Search for the cell housing the specified text and yield its [x, y] center coordinate. 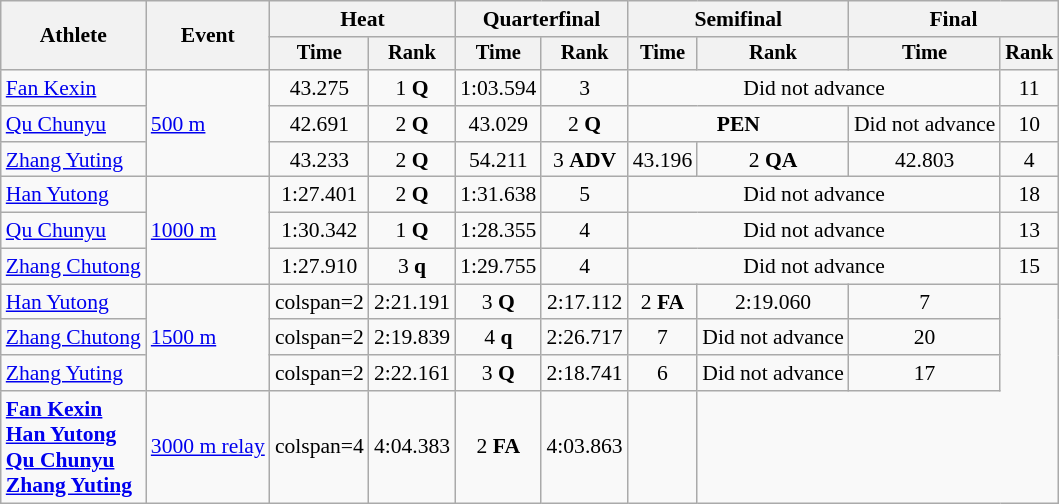
10 [1029, 124]
1:31.638 [498, 195]
2 QA [773, 160]
1:28.355 [498, 231]
Fan Kexin [74, 88]
3 [584, 88]
13 [1029, 231]
43.196 [662, 160]
43.029 [498, 124]
Quarterfinal [542, 19]
2:19.839 [412, 338]
2:26.717 [584, 338]
1:03.594 [498, 88]
17 [925, 373]
18 [1029, 195]
2:22.161 [412, 373]
Fan KexinHan YutongQu ChunyuZhang Yuting [74, 447]
colspan=4 [320, 447]
2:19.060 [773, 302]
2:21.191 [412, 302]
Heat [362, 19]
500 m [208, 124]
6 [662, 373]
3 q [412, 267]
1:27.401 [320, 195]
Athlete [74, 36]
PEN [738, 124]
Semifinal [738, 19]
15 [1029, 267]
11 [1029, 88]
1:29.755 [498, 267]
42.803 [925, 160]
1:27.910 [320, 267]
43.233 [320, 160]
3000 m relay [208, 447]
43.275 [320, 88]
54.211 [498, 160]
Final [954, 19]
2:17.112 [584, 302]
4:04.383 [412, 447]
20 [925, 338]
1000 m [208, 230]
5 [584, 195]
2:18.741 [584, 373]
Event [208, 36]
42.691 [320, 124]
1:30.342 [320, 231]
4 q [498, 338]
1500 m [208, 338]
4:03.863 [584, 447]
3 ADV [584, 160]
